Determine the (X, Y) coordinate at the center of the cell enclosing the given text.  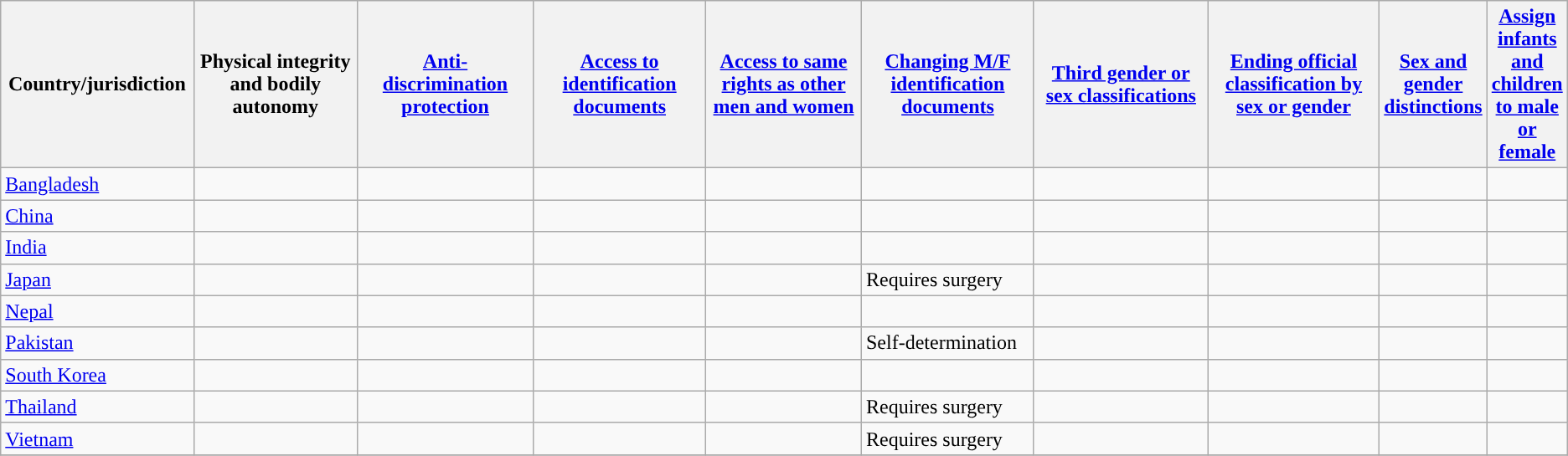
Thailand (97, 407)
South Korea (97, 375)
Physical integrity and bodily autonomy (275, 85)
Third gender or sex classifications (1121, 85)
Ending official classification by sex or gender (1293, 85)
China (97, 216)
Vietnam (97, 438)
Bangladesh (97, 184)
Pakistan (97, 343)
Self-determination (947, 343)
Nepal (97, 311)
Country/jurisdiction (97, 85)
Japan (97, 279)
Access to same rights as other men and women (784, 85)
Changing M/F identification documents (947, 85)
Access to identification documents (620, 85)
Sex and gender distinctions (1433, 85)
Anti-discrimination protection (445, 85)
Assign infants and children to male or female (1527, 85)
India (97, 248)
